Detect which cell encompasses the target text, then output its (x, y) center coordinate. 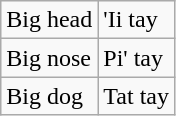
'Ii tay (136, 20)
Big nose (50, 58)
Pi' tay (136, 58)
Big head (50, 20)
Big dog (50, 96)
Tat tay (136, 96)
